Determine the (X, Y) coordinate at the center of the cell enclosing the given text.  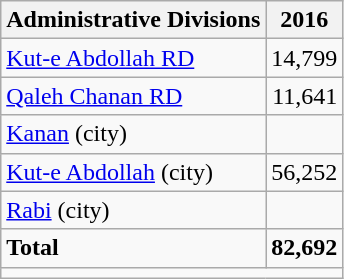
Kut-e Abdollah RD (134, 58)
2016 (304, 20)
82,692 (304, 248)
Kanan (city) (134, 134)
Total (134, 248)
Rabi (city) (134, 210)
Administrative Divisions (134, 20)
Qaleh Chanan RD (134, 96)
14,799 (304, 58)
Kut-e Abdollah (city) (134, 172)
56,252 (304, 172)
11,641 (304, 96)
